Detect which cell encompasses the target text, then output its [x, y] center coordinate. 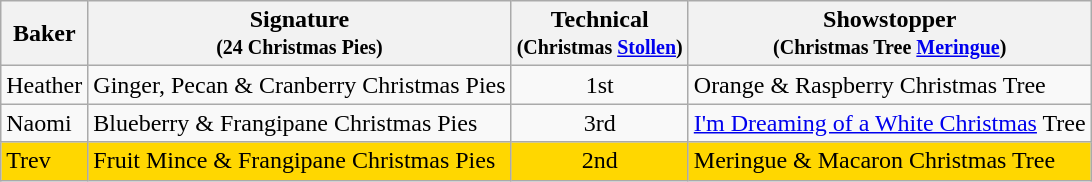
1st [600, 85]
3rd [600, 123]
2nd [600, 161]
Heather [44, 85]
Naomi [44, 123]
Meringue & Macaron Christmas Tree [890, 161]
Ginger, Pecan & Cranberry Christmas Pies [300, 85]
I'm Dreaming of a White Christmas Tree [890, 123]
Fruit Mince & Frangipane Christmas Pies [300, 161]
Orange & Raspberry Christmas Tree [890, 85]
Signature(24 Christmas Pies) [300, 34]
Blueberry & Frangipane Christmas Pies [300, 123]
Baker [44, 34]
Showstopper(Christmas Tree Meringue) [890, 34]
Trev [44, 161]
Technical(Christmas Stollen) [600, 34]
